Extract the (x, y) coordinate from the center of the cell holding the provided text.  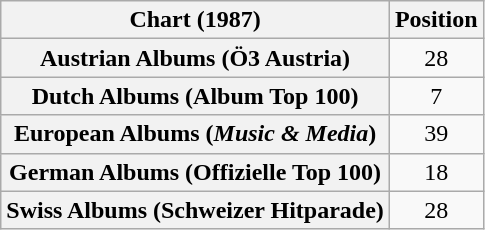
Dutch Albums (Album Top 100) (196, 96)
Position (436, 20)
18 (436, 172)
39 (436, 134)
German Albums (Offizielle Top 100) (196, 172)
Swiss Albums (Schweizer Hitparade) (196, 210)
European Albums (Music & Media) (196, 134)
Chart (1987) (196, 20)
7 (436, 96)
Austrian Albums (Ö3 Austria) (196, 58)
